Return [X, Y] of the center of cell containing provided text 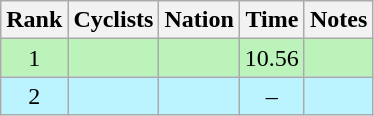
Rank [34, 20]
10.56 [272, 58]
Time [272, 20]
Notes [338, 20]
Cyclists [114, 20]
– [272, 96]
Nation [199, 20]
2 [34, 96]
1 [34, 58]
